Provide the [x, y] coordinate of the cell's center where the given text is located.  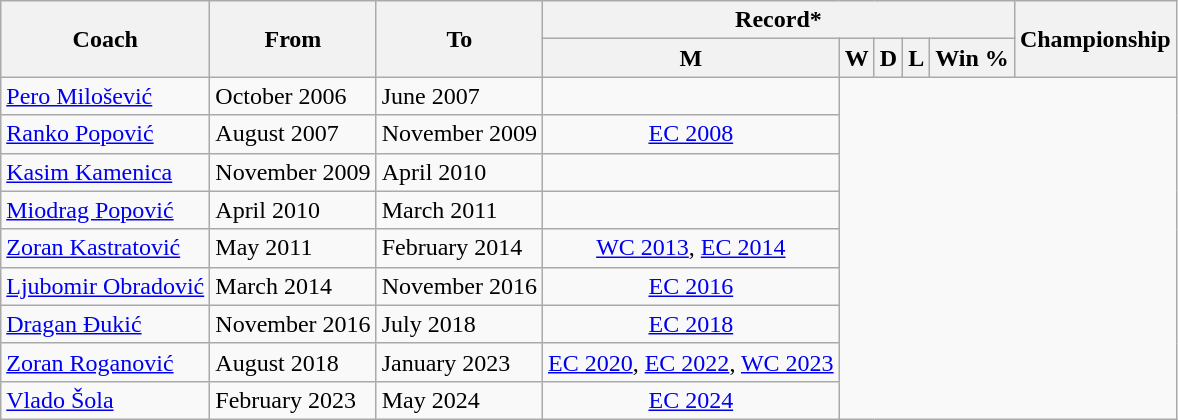
Ranko Popović [106, 134]
Championship [1095, 39]
Record* [778, 20]
Ljubomir Obradović [106, 286]
Win % [972, 58]
D [888, 58]
Dragan Đukić [106, 324]
EC 2020, EC 2022, WC 2023 [690, 362]
March 2011 [459, 210]
To [459, 39]
February 2023 [293, 400]
Pero Milošević [106, 96]
August 2018 [293, 362]
January 2023 [459, 362]
August 2007 [293, 134]
EC 2024 [690, 400]
May 2024 [459, 400]
July 2018 [459, 324]
From [293, 39]
May 2011 [293, 248]
EC 2008 [690, 134]
Vlado Šola [106, 400]
EC 2016 [690, 286]
L [916, 58]
EC 2018 [690, 324]
Zoran Roganović [106, 362]
March 2014 [293, 286]
WC 2013, EC 2014 [690, 248]
June 2007 [459, 96]
October 2006 [293, 96]
Miodrag Popović [106, 210]
M [690, 58]
Coach [106, 39]
Kasim Kamenica [106, 172]
February 2014 [459, 248]
W [856, 58]
Zoran Kastratović [106, 248]
